For the text-containing cell, return its midpoint in [x, y] coordinate format. 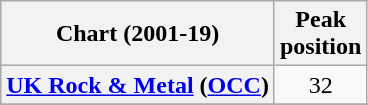
Chart (2001-19) [138, 34]
32 [320, 85]
UK Rock & Metal (OCC) [138, 85]
Peakposition [320, 34]
